Output the [x, y] coordinate of the center of the cell containing the given text.  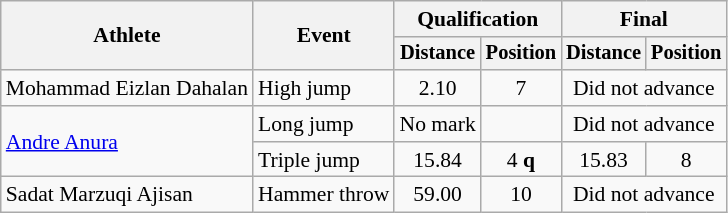
59.00 [437, 195]
4 q [521, 160]
Hammer throw [324, 195]
10 [521, 195]
Long jump [324, 124]
8 [686, 160]
Sadat Marzuqi Ajisan [127, 195]
No mark [437, 124]
Mohammad Eizlan Dahalan [127, 88]
7 [521, 88]
Triple jump [324, 160]
Andre Anura [127, 142]
Athlete [127, 36]
Qualification [478, 19]
Final [644, 19]
15.83 [604, 160]
Event [324, 36]
15.84 [437, 160]
2.10 [437, 88]
High jump [324, 88]
